For the text-containing cell, return its midpoint in (X, Y) coordinate format. 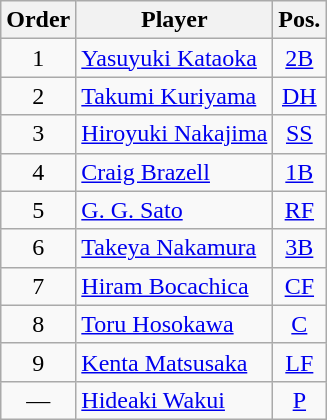
C (300, 324)
Order (38, 20)
Hiroyuki Nakajima (174, 134)
G. G. Sato (174, 210)
P (300, 400)
Player (174, 20)
6 (38, 248)
3B (300, 248)
Kenta Matsusaka (174, 362)
DH (300, 96)
Takeya Nakamura (174, 248)
Hideaki Wakui (174, 400)
9 (38, 362)
SS (300, 134)
3 (38, 134)
Takumi Kuriyama (174, 96)
2 (38, 96)
7 (38, 286)
1B (300, 172)
LF (300, 362)
5 (38, 210)
Craig Brazell (174, 172)
2B (300, 58)
— (38, 400)
CF (300, 286)
Yasuyuki Kataoka (174, 58)
Hiram Bocachica (174, 286)
8 (38, 324)
RF (300, 210)
1 (38, 58)
4 (38, 172)
Toru Hosokawa (174, 324)
Pos. (300, 20)
